Capture the cell that displays the provided text and extract its [X, Y] central coordinate. 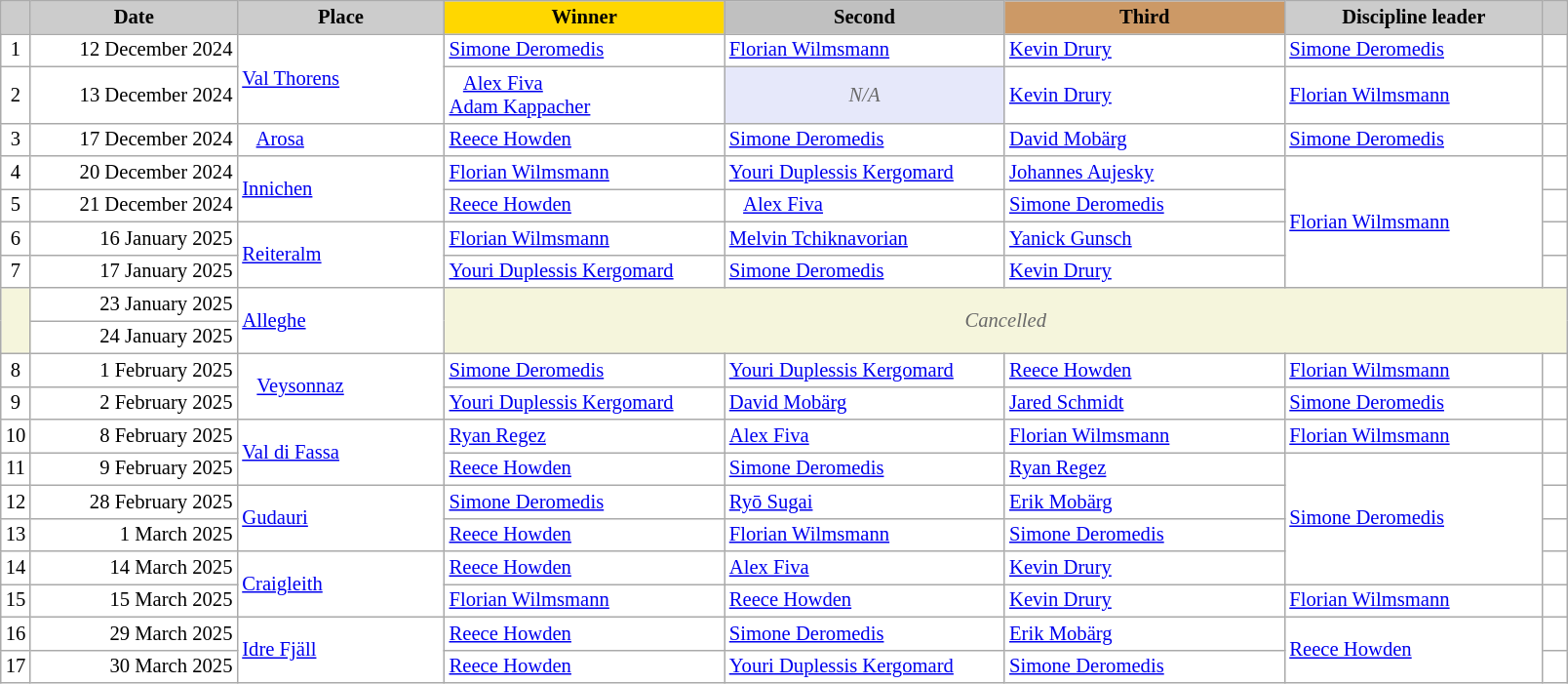
30 March 2025 [134, 666]
21 December 2024 [134, 205]
Second [864, 17]
7 [16, 271]
17 January 2025 [134, 271]
2 February 2025 [134, 403]
8 [16, 370]
29 March 2025 [134, 633]
16 January 2025 [134, 238]
17 December 2024 [134, 140]
10 [16, 436]
1 February 2025 [134, 370]
15 [16, 600]
16 [16, 633]
Winner [585, 17]
12 [16, 502]
2 [16, 95]
9 [16, 403]
Discipline leader [1414, 17]
Johannes Aujesky [1145, 173]
20 December 2024 [134, 173]
5 [16, 205]
14 March 2025 [134, 567]
8 February 2025 [134, 436]
Reiteralm [340, 255]
Veysonnaz [340, 386]
Innichen [340, 189]
Val Thorens [340, 78]
Third [1145, 17]
9 February 2025 [134, 468]
Cancelled [1006, 320]
Jared Schmidt [1145, 403]
Val di Fassa [340, 453]
6 [16, 238]
Alleghe [340, 320]
Craigleith [340, 583]
Arosa [340, 140]
Yanick Gunsch [1145, 238]
3 [16, 140]
13 [16, 535]
Ryō Sugai [864, 502]
23 January 2025 [134, 303]
Date [134, 17]
Alex Fiva Adam Kappacher [585, 95]
1 March 2025 [134, 535]
28 February 2025 [134, 502]
1 [16, 50]
Melvin Tchiknavorian [864, 238]
13 December 2024 [134, 95]
N/A [864, 95]
Place [340, 17]
11 [16, 468]
Gudauri [340, 518]
14 [16, 567]
24 January 2025 [134, 337]
15 March 2025 [134, 600]
17 [16, 666]
4 [16, 173]
12 December 2024 [134, 50]
Idre Fjäll [340, 650]
